Extract the (X, Y) coordinate from the center of the cell holding the provided text.  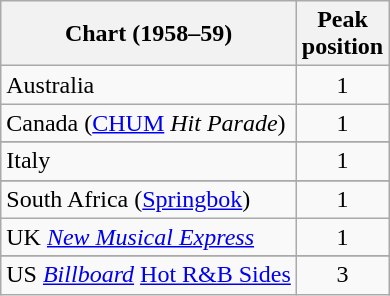
Canada (CHUM Hit Parade) (149, 123)
South Africa (Springbok) (149, 199)
Italy (149, 161)
3 (342, 275)
Australia (149, 85)
Chart (1958–59) (149, 34)
Peakposition (342, 34)
UK New Musical Express (149, 237)
US Billboard Hot R&B Sides (149, 275)
